For the text-containing cell, return its midpoint in [x, y] coordinate format. 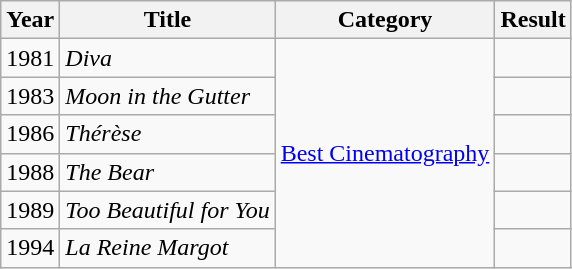
The Bear [168, 172]
1983 [30, 96]
Diva [168, 58]
Best Cinematography [385, 153]
1989 [30, 210]
Year [30, 20]
1986 [30, 134]
1981 [30, 58]
Title [168, 20]
Too Beautiful for You [168, 210]
Moon in the Gutter [168, 96]
1988 [30, 172]
Category [385, 20]
Result [533, 20]
Thérèse [168, 134]
La Reine Margot [168, 248]
1994 [30, 248]
